Detect which cell encompasses the target text, then output its [X, Y] center coordinate. 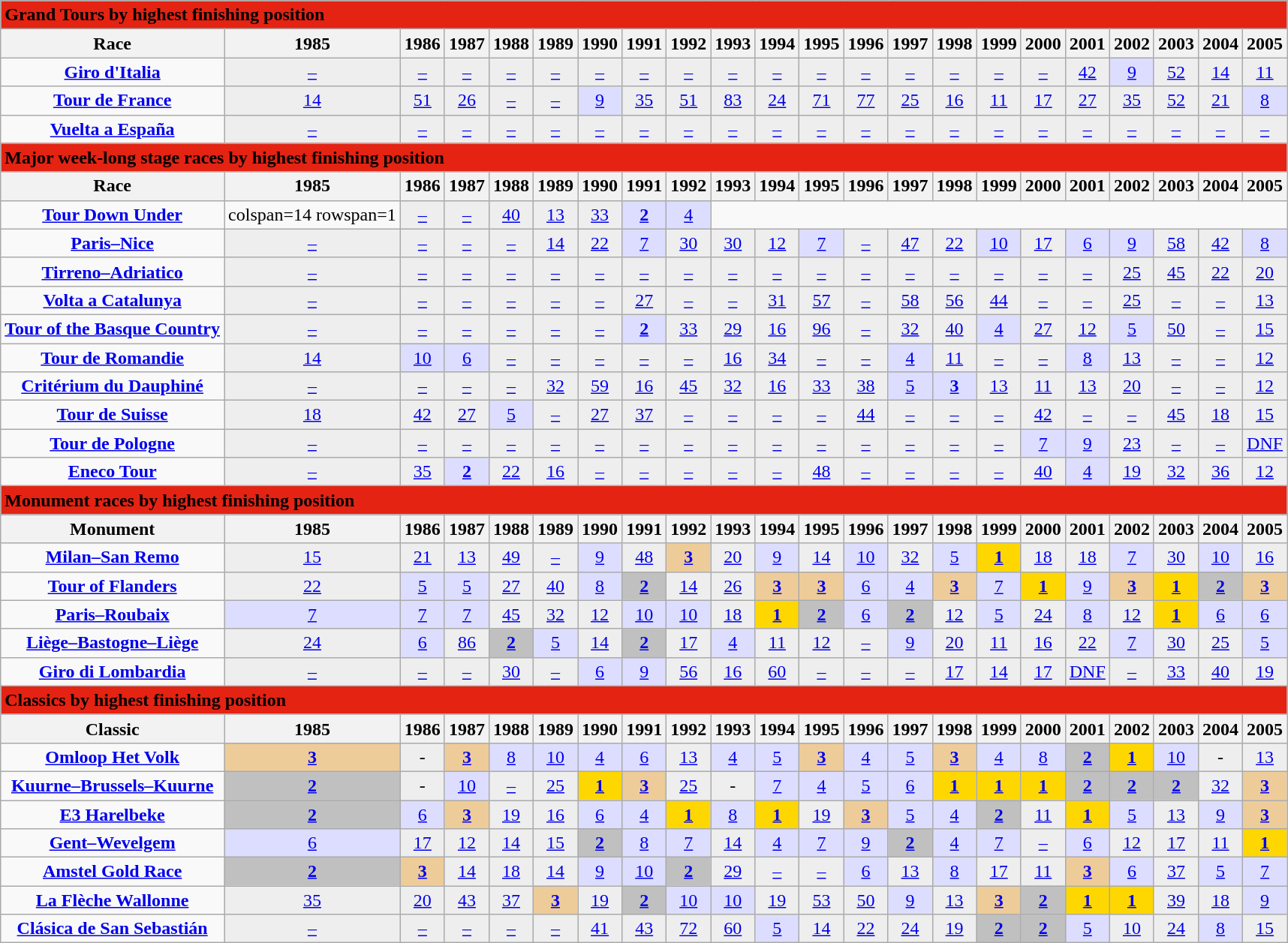
71 [821, 101]
77 [866, 101]
Tirreno–Adriatico [113, 272]
Giro d'Italia [113, 72]
Classics by highest finishing position [644, 700]
Classic [113, 728]
38 [866, 386]
Paris–Roubaix [113, 614]
Tour of the Basque Country [113, 329]
47 [910, 243]
Tour de Suisse [113, 415]
36 [1220, 472]
49 [510, 557]
Grand Tours by highest finishing position [644, 15]
Kuurne–Brussels–Kuurne [113, 785]
La Flèche Wallonne [113, 900]
Milan–San Remo [113, 557]
57 [821, 300]
34 [778, 358]
Tour de Pologne [113, 443]
59 [600, 386]
Tour Down Under [113, 215]
72 [689, 929]
Omloop Het Volk [113, 757]
colspan=14 rowspan=1 [312, 215]
Monument races by highest finishing position [644, 500]
Tour de France [113, 101]
Eneco Tour [113, 472]
Critérium du Dauphiné [113, 386]
Tour of Flanders [113, 586]
41 [600, 929]
Major week-long stage races by highest finishing position [644, 158]
Gent–Wevelgem [113, 843]
Giro di Lombardia [113, 671]
Amstel Gold Race [113, 872]
86 [467, 643]
83 [733, 101]
53 [821, 900]
Monument [113, 529]
Vuelta a España [113, 129]
31 [778, 300]
39 [1175, 900]
Liège–Bastogne–Liège [113, 643]
23 [1132, 443]
Tour de Romandie [113, 358]
Volta a Catalunya [113, 300]
E3 Harelbeke [113, 814]
96 [821, 329]
Clásica de San Sebastián [113, 929]
Paris–Nice [113, 243]
